Detect which cell encompasses the target text, then output its [X, Y] center coordinate. 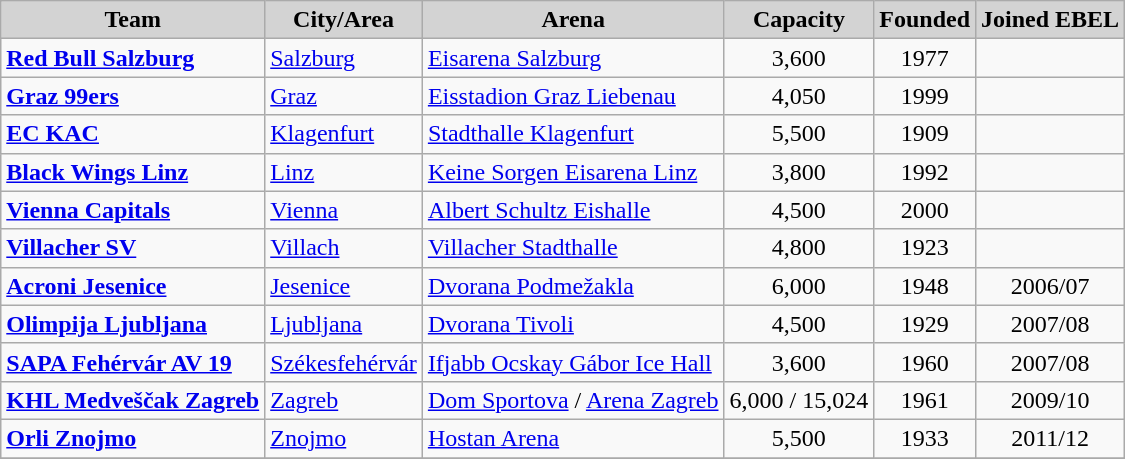
Ljubljana [344, 324]
1999 [925, 96]
Salzburg [344, 58]
Orli Znojmo [133, 438]
Black Wings Linz [133, 172]
Arena [573, 20]
Acroni Jesenice [133, 286]
Vienna [344, 210]
1933 [925, 438]
Capacity [799, 20]
Klagenfurt [344, 134]
Graz [344, 96]
Villach [344, 248]
Joined EBEL [1050, 20]
Eisstadion Graz Liebenau [573, 96]
1929 [925, 324]
Dvorana Tivoli [573, 324]
Dvorana Podmežakla [573, 286]
Olimpija Ljubljana [133, 324]
Székesfehérvár [344, 362]
Vienna Capitals [133, 210]
4,800 [799, 248]
1961 [925, 400]
2006/07 [1050, 286]
Linz [344, 172]
1977 [925, 58]
1948 [925, 286]
1923 [925, 248]
City/Area [344, 20]
3,800 [799, 172]
Znojmo [344, 438]
2000 [925, 210]
1992 [925, 172]
Zagreb [344, 400]
Villacher Stadthalle [573, 248]
Red Bull Salzburg [133, 58]
SAPA Fehérvár AV 19 [133, 362]
Hostan Arena [573, 438]
Graz 99ers [133, 96]
1960 [925, 362]
KHL Medveščak Zagreb [133, 400]
EC KAC [133, 134]
2009/10 [1050, 400]
Stadthalle Klagenfurt [573, 134]
Albert Schultz Eishalle [573, 210]
1909 [925, 134]
Team [133, 20]
6,000 / 15,024 [799, 400]
2011/12 [1050, 438]
6,000 [799, 286]
Dom Sportova / Arena Zagreb [573, 400]
4,050 [799, 96]
Ifjabb Ocskay Gábor Ice Hall [573, 362]
Eisarena Salzburg [573, 58]
Villacher SV [133, 248]
Keine Sorgen Eisarena Linz [573, 172]
Jesenice [344, 286]
Founded [925, 20]
